From the cell containing the given text, extract its center point as [x, y] coordinate. 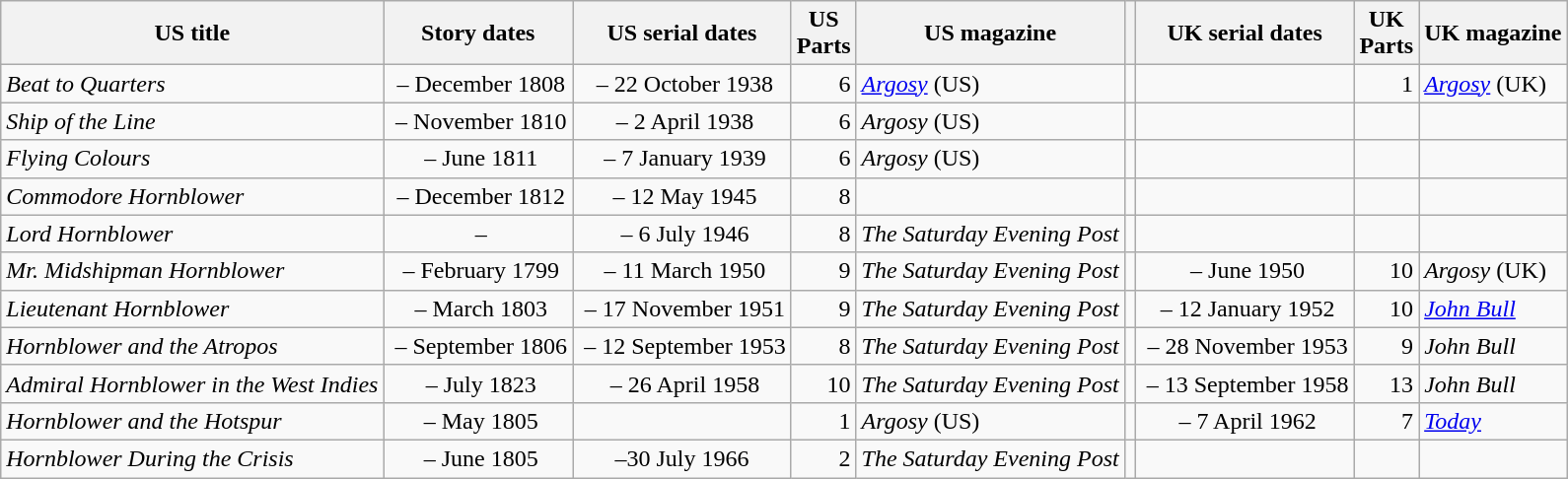
– 17 November 1951 [682, 308]
– 28 November 1953 [1245, 346]
– 7 April 1962 [1245, 421]
– February 1799 [478, 271]
Beat to Quarters [192, 84]
– July 1823 [478, 383]
– September 1806 [478, 346]
UK Parts [1387, 34]
7 [1387, 421]
Lord Hornblower [192, 234]
Hornblower and the Hotspur [192, 421]
– June 1811 [478, 159]
– December 1812 [478, 196]
Flying Colours [192, 159]
Ship of the Line [192, 121]
– 12 May 1945 [682, 196]
Story dates [478, 34]
US magazine [990, 34]
– November 1810 [478, 121]
– 12 January 1952 [1245, 308]
– March 1803 [478, 308]
13 [1387, 383]
US title [192, 34]
– 26 April 1958 [682, 383]
– May 1805 [478, 421]
– December 1808 [478, 84]
US Parts [823, 34]
– 12 September 1953 [682, 346]
Hornblower During the Crisis [192, 458]
– 11 March 1950 [682, 271]
Mr. Midshipman Hornblower [192, 271]
US serial dates [682, 34]
– 22 October 1938 [682, 84]
Admiral Hornblower in the West Indies [192, 383]
– [478, 234]
– June 1950 [1245, 271]
UK serial dates [1245, 34]
– 7 January 1939 [682, 159]
UK magazine [1493, 34]
– 2 April 1938 [682, 121]
–30 July 1966 [682, 458]
Today [1493, 421]
– June 1805 [478, 458]
Hornblower and the Atropos [192, 346]
Lieutenant Hornblower [192, 308]
2 [823, 458]
Commodore Hornblower [192, 196]
– 6 July 1946 [682, 234]
– 13 September 1958 [1245, 383]
